Locate the cell with the specified text and output its [x, y] center coordinate. 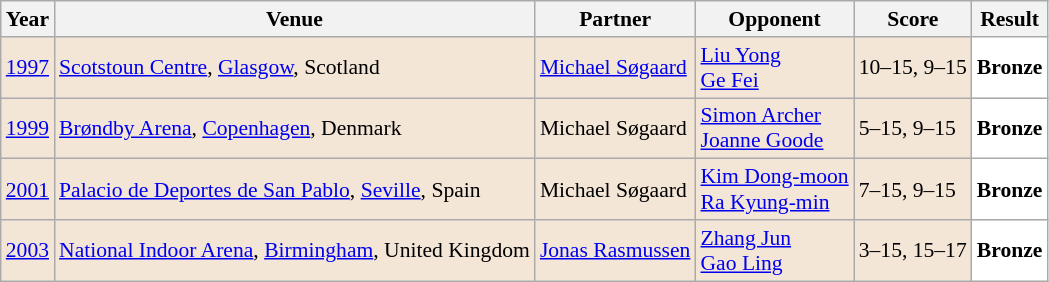
Brøndby Arena, Copenhagen, Denmark [294, 128]
1999 [28, 128]
Scotstoun Centre, Glasgow, Scotland [294, 68]
Jonas Rasmussen [616, 250]
Kim Dong-moon Ra Kyung-min [774, 190]
2003 [28, 250]
10–15, 9–15 [913, 68]
1997 [28, 68]
Opponent [774, 19]
7–15, 9–15 [913, 190]
Result [1010, 19]
Year [28, 19]
Simon Archer Joanne Goode [774, 128]
3–15, 15–17 [913, 250]
Partner [616, 19]
Zhang Jun Gao Ling [774, 250]
National Indoor Arena, Birmingham, United Kingdom [294, 250]
2001 [28, 190]
Venue [294, 19]
5–15, 9–15 [913, 128]
Liu Yong Ge Fei [774, 68]
Palacio de Deportes de San Pablo, Seville, Spain [294, 190]
Score [913, 19]
